Scan for the cell matching the given text and deliver its (x, y) coordinate at center. 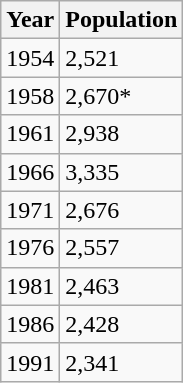
1971 (30, 210)
1981 (30, 286)
1991 (30, 362)
2,938 (122, 134)
3,335 (122, 172)
Population (122, 20)
2,463 (122, 286)
2,557 (122, 248)
2,521 (122, 58)
1958 (30, 96)
1954 (30, 58)
1976 (30, 248)
1966 (30, 172)
2,670* (122, 96)
Year (30, 20)
2,341 (122, 362)
2,676 (122, 210)
2,428 (122, 324)
1961 (30, 134)
1986 (30, 324)
